Determine the [x, y] coordinate at the center of the cell enclosing the given text.  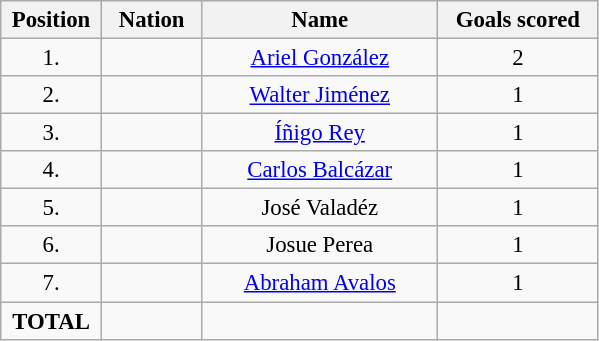
7. [52, 283]
Josue Perea [320, 245]
Position [52, 20]
2 [518, 58]
2. [52, 95]
Name [320, 20]
Abraham Avalos [320, 283]
TOTAL [52, 321]
4. [52, 170]
5. [52, 208]
3. [52, 133]
José Valadéz [320, 208]
Ariel González [320, 58]
Walter Jiménez [320, 95]
Carlos Balcázar [320, 170]
1. [52, 58]
Goals scored [518, 20]
Íñigo Rey [320, 133]
Nation [152, 20]
6. [52, 245]
